Provide the (X, Y) coordinate of the cell's center where the given text is located.  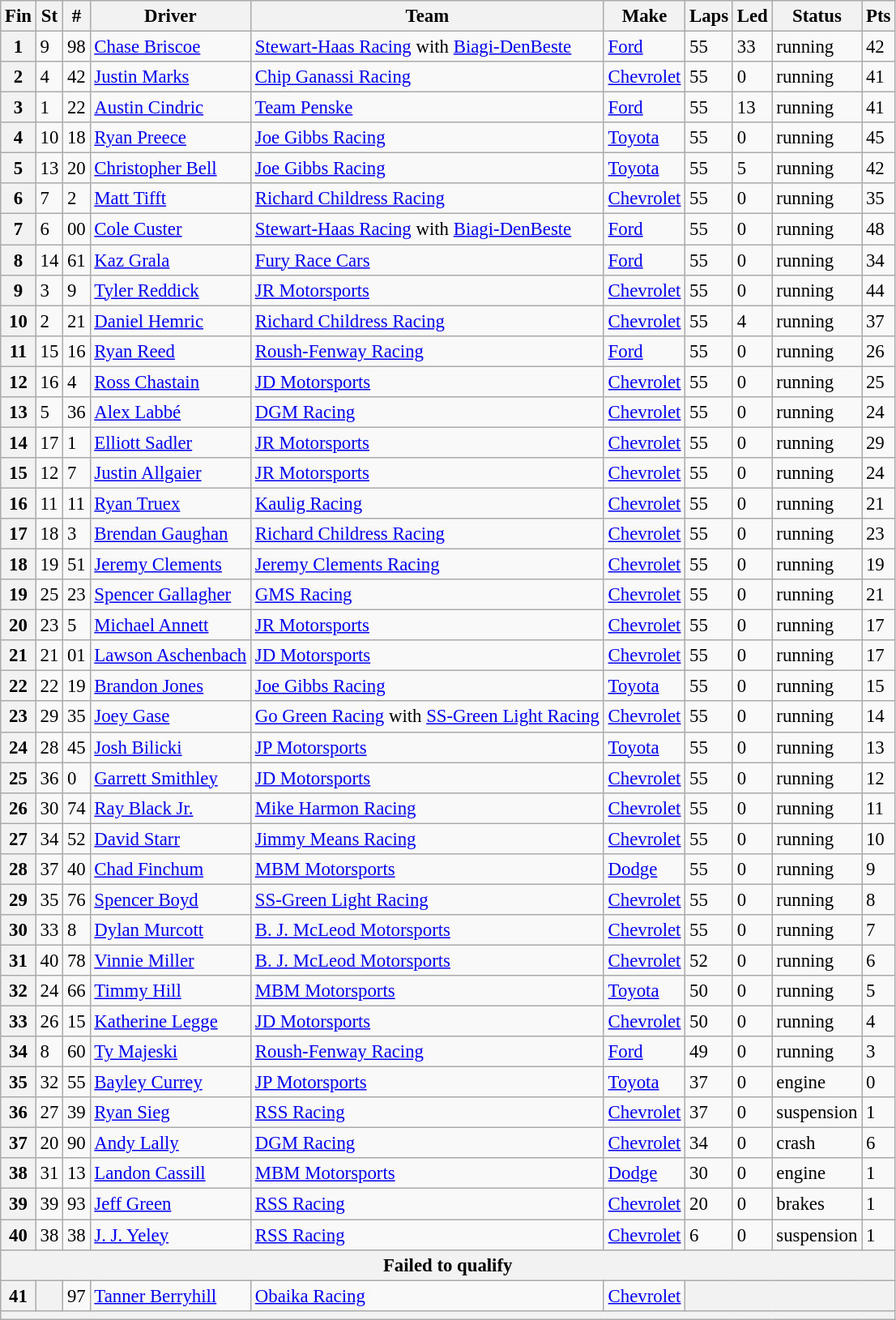
Lawson Aschenbach (170, 656)
Katherine Legge (170, 1022)
Ryan Reed (170, 351)
Justin Marks (170, 77)
Chase Briscoe (170, 47)
Christopher Bell (170, 169)
44 (878, 290)
61 (76, 260)
Pts (878, 16)
Team (428, 16)
David Starr (170, 839)
Make (644, 16)
Joey Gase (170, 717)
J. J. Yeley (170, 1235)
Brendan Gaughan (170, 534)
Spencer Boyd (170, 899)
Failed to qualify (448, 1265)
Brandon Jones (170, 686)
Tanner Berryhill (170, 1296)
Tyler Reddick (170, 290)
Mike Harmon Racing (428, 808)
St (49, 16)
Obaika Racing (428, 1296)
Bayley Currey (170, 1083)
00 (76, 229)
48 (878, 229)
Alex Labbé (170, 412)
Vinnie Miller (170, 960)
51 (76, 565)
Ross Chastain (170, 382)
78 (76, 960)
Josh Bilicki (170, 747)
Justin Allgaier (170, 473)
Status (817, 16)
Fin (19, 16)
Go Green Racing with SS-Green Light Racing (428, 717)
brakes (817, 1204)
Ray Black Jr. (170, 808)
Dylan Murcott (170, 930)
Ryan Sieg (170, 1113)
Timmy Hill (170, 991)
90 (76, 1143)
Fury Race Cars (428, 260)
Elliott Sadler (170, 442)
93 (76, 1204)
Andy Lally (170, 1143)
Jeremy Clements (170, 565)
Driver (170, 16)
Austin Cindric (170, 108)
Matt Tifft (170, 199)
74 (76, 808)
GMS Racing (428, 595)
49 (710, 1052)
97 (76, 1296)
Team Penske (428, 108)
# (76, 16)
Ryan Truex (170, 503)
Cole Custer (170, 229)
60 (76, 1052)
Jimmy Means Racing (428, 839)
Ty Majeski (170, 1052)
Michael Annett (170, 626)
crash (817, 1143)
Ryan Preece (170, 138)
Jeremy Clements Racing (428, 565)
Jeff Green (170, 1204)
SS-Green Light Racing (428, 899)
Chad Finchum (170, 869)
Landon Cassill (170, 1174)
66 (76, 991)
98 (76, 47)
76 (76, 899)
Spencer Gallagher (170, 595)
Led (752, 16)
Kaz Grala (170, 260)
Garrett Smithley (170, 778)
Kaulig Racing (428, 503)
Daniel Hemric (170, 321)
Chip Ganassi Racing (428, 77)
01 (76, 656)
Laps (710, 16)
